Provide the (X, Y) coordinate of the cell's center where the given text is located.  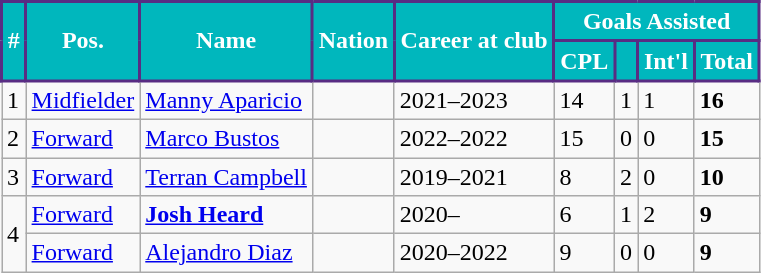
2019–2021 (474, 177)
Name (226, 42)
16 (726, 100)
10 (726, 177)
3 (14, 177)
8 (584, 177)
6 (584, 215)
Midfielder (83, 100)
Nation (353, 42)
2021–2023 (474, 100)
Terran Campbell (226, 177)
14 (584, 100)
# (14, 42)
Manny Aparicio (226, 100)
Josh Heard (226, 215)
Goals Assisted (656, 22)
Career at club (474, 42)
Total (726, 61)
2020– (474, 215)
4 (14, 234)
2022–2022 (474, 138)
Marco Bustos (226, 138)
CPL (584, 61)
Int'l (666, 61)
Pos. (83, 42)
Alejandro Diaz (226, 253)
2020–2022 (474, 253)
